From the cell containing the given text, extract its center point as (x, y) coordinate. 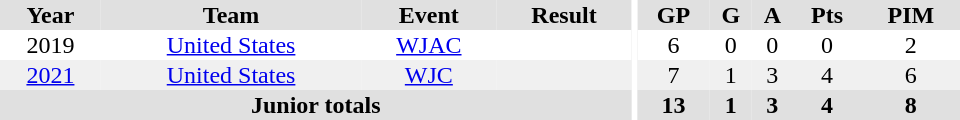
Year (50, 15)
8 (911, 105)
Pts (826, 15)
13 (674, 105)
PIM (911, 15)
2 (911, 45)
2019 (50, 45)
G (730, 15)
WJC (428, 75)
Junior totals (316, 105)
A (772, 15)
Team (231, 15)
Event (428, 15)
WJAC (428, 45)
Result (564, 15)
7 (674, 75)
GP (674, 15)
2021 (50, 75)
